Search for the cell housing the specified text and yield its (X, Y) center coordinate. 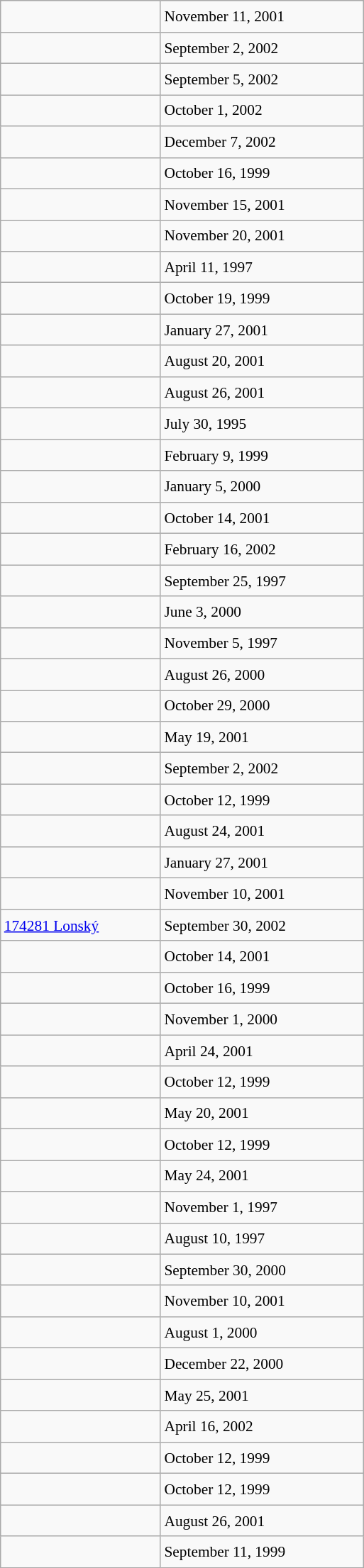
September 11, 1999 (261, 1552)
April 24, 2001 (261, 1051)
August 20, 2001 (261, 361)
September 30, 2002 (261, 925)
October 29, 2000 (261, 706)
July 30, 1995 (261, 424)
August 24, 2001 (261, 831)
May 20, 2001 (261, 1113)
November 20, 2001 (261, 236)
November 1, 1997 (261, 1207)
May 25, 2001 (261, 1395)
November 11, 2001 (261, 16)
October 1, 2002 (261, 111)
February 9, 1999 (261, 455)
November 15, 2001 (261, 204)
December 7, 2002 (261, 142)
May 19, 2001 (261, 737)
August 26, 2000 (261, 674)
November 1, 2000 (261, 1019)
October 19, 1999 (261, 298)
August 10, 1997 (261, 1238)
February 16, 2002 (261, 549)
June 3, 2000 (261, 612)
April 16, 2002 (261, 1426)
September 25, 1997 (261, 581)
April 11, 1997 (261, 267)
May 24, 2001 (261, 1176)
174281 Lonský (81, 925)
January 5, 2000 (261, 486)
August 1, 2000 (261, 1333)
September 30, 2000 (261, 1270)
December 22, 2000 (261, 1364)
September 5, 2002 (261, 79)
November 5, 1997 (261, 643)
